From the cell containing the given text, extract its center point as [x, y] coordinate. 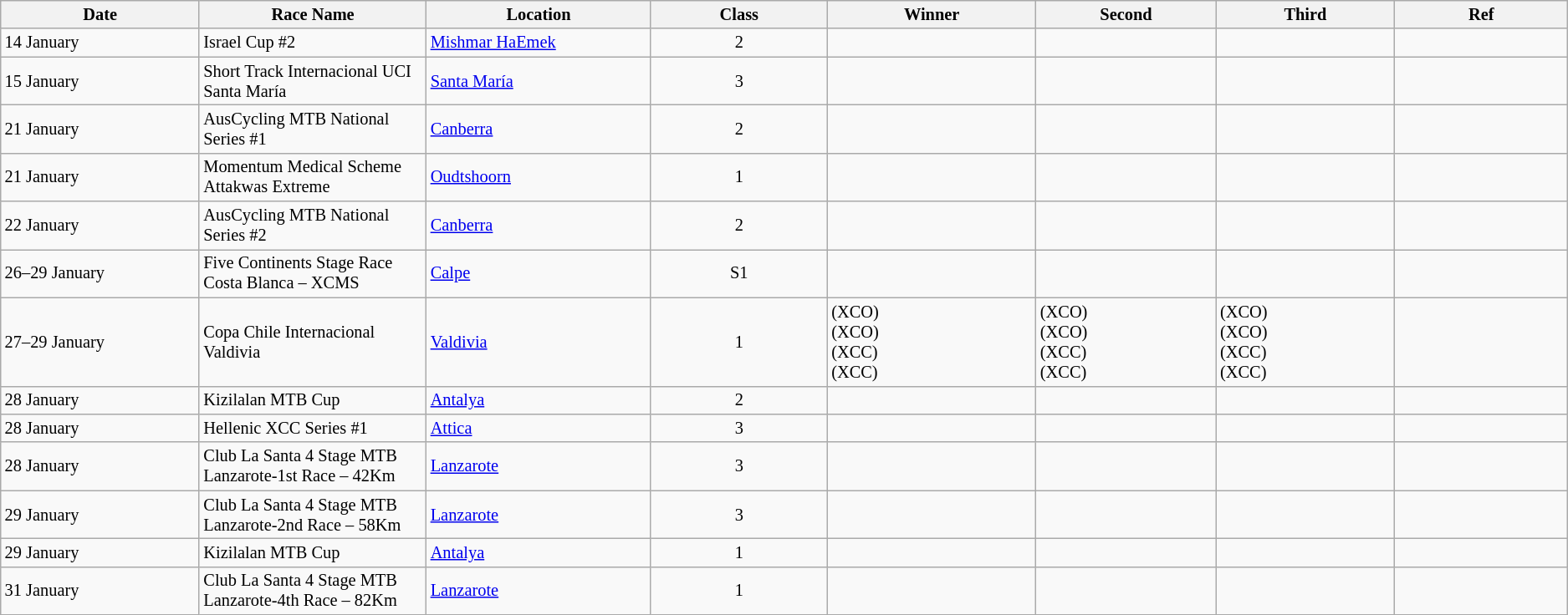
Oudtshoorn [539, 177]
Calpe [539, 273]
Class [739, 14]
Ref [1482, 14]
Third [1305, 14]
Location [539, 14]
Attica [539, 428]
Winner [932, 14]
31 January [100, 591]
Copa Chile Internacional Valdivia [313, 342]
S1 [739, 273]
AusCycling MTB National Series #2 [313, 226]
22 January [100, 226]
Hellenic XCC Series #1 [313, 428]
Date [100, 14]
Club La Santa 4 Stage MTB Lanzarote-1st Race – 42Km [313, 466]
14 January [100, 43]
Momentum Medical Scheme Attakwas Extreme [313, 177]
Second [1126, 14]
Valdivia [539, 342]
Mishmar HaEmek [539, 43]
Five Continents Stage Race Costa Blanca – XCMS [313, 273]
Short Track Internacional UCI Santa María [313, 81]
Club La Santa 4 Stage MTB Lanzarote-2nd Race – 58Km [313, 515]
15 January [100, 81]
Israel Cup #2 [313, 43]
27–29 January [100, 342]
Race Name [313, 14]
Santa María [539, 81]
26–29 January [100, 273]
AusCycling MTB National Series #1 [313, 129]
Club La Santa 4 Stage MTB Lanzarote-4th Race – 82Km [313, 591]
